Provide the [X, Y] coordinate of the cell's center where the given text is located.  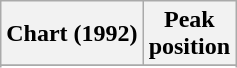
Chart (1992) [72, 34]
Peakposition [189, 34]
